Return the (x, y) coordinate for the center point of the cell that contains the specified text.  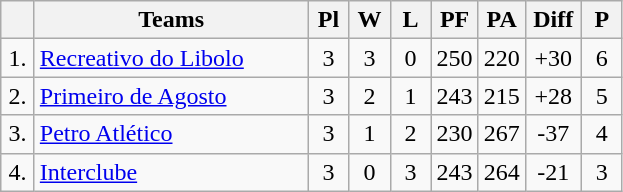
-37 (553, 134)
Interclube (171, 172)
Recreativo do Libolo (171, 58)
264 (502, 172)
PA (502, 20)
Diff (553, 20)
3. (18, 134)
P (602, 20)
6 (602, 58)
1. (18, 58)
+28 (553, 96)
4 (602, 134)
2. (18, 96)
5 (602, 96)
+30 (553, 58)
230 (454, 134)
Teams (171, 20)
250 (454, 58)
W (370, 20)
-21 (553, 172)
220 (502, 58)
215 (502, 96)
L (410, 20)
4. (18, 172)
267 (502, 134)
Primeiro de Agosto (171, 96)
Petro Atlético (171, 134)
PF (454, 20)
Pl (328, 20)
